From the cell containing the given text, extract its center point as (X, Y) coordinate. 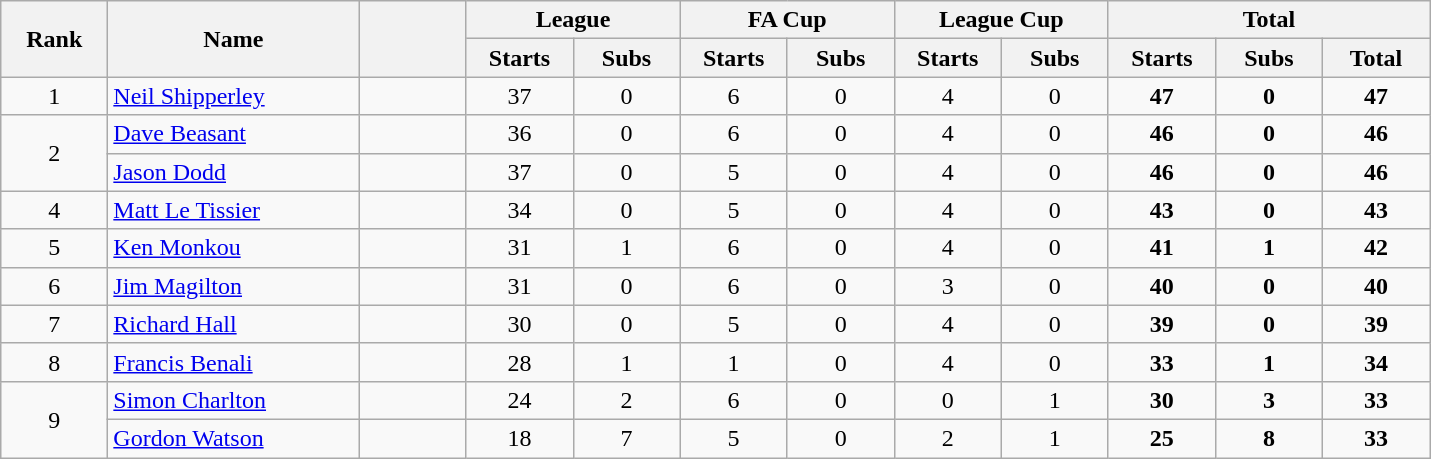
FA Cup (787, 20)
41 (1162, 248)
Simon Charlton (234, 400)
Dave Beasant (234, 134)
25 (1162, 438)
Ken Monkou (234, 248)
Name (234, 39)
Francis Benali (234, 362)
36 (520, 134)
42 (1376, 248)
Richard Hall (234, 324)
Jim Magilton (234, 286)
Gordon Watson (234, 438)
Neil Shipperley (234, 96)
Rank (54, 39)
League (573, 20)
24 (520, 400)
9 (54, 419)
Matt Le Tissier (234, 210)
28 (520, 362)
Jason Dodd (234, 172)
18 (520, 438)
League Cup (1001, 20)
